Return the [X, Y] coordinate for the center point of the cell that contains the specified text.  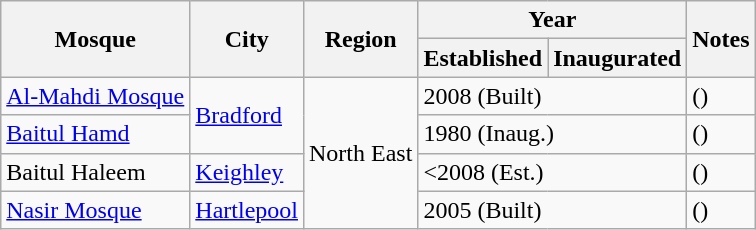
Keighley [247, 172]
<2008 (Est.) [552, 172]
2005 (Built) [552, 210]
Inaugurated [618, 58]
City [247, 39]
Baitul Hamd [96, 134]
Hartlepool [247, 210]
Year [552, 20]
Nasir Mosque [96, 210]
Bradford [247, 115]
Established [483, 58]
Al-Mahdi Mosque [96, 96]
2008 (Built) [552, 96]
Region [360, 39]
Notes [721, 39]
North East [360, 153]
Baitul Haleem [96, 172]
Mosque [96, 39]
1980 (Inaug.) [552, 134]
